Extract the (X, Y) coordinate from the center of the cell holding the provided text.  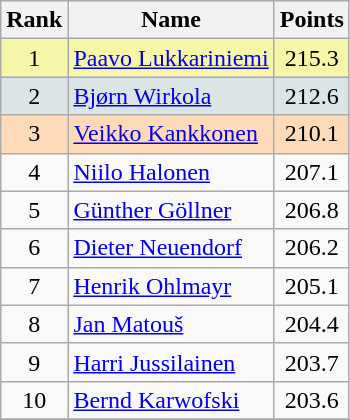
Bjørn Wirkola (171, 96)
Name (171, 20)
207.1 (312, 172)
7 (34, 286)
Bernd Karwofski (171, 400)
6 (34, 248)
204.4 (312, 324)
Dieter Neuendorf (171, 248)
203.6 (312, 400)
Jan Matouš (171, 324)
210.1 (312, 134)
Harri Jussilainen (171, 362)
215.3 (312, 58)
10 (34, 400)
2 (34, 96)
Günther Göllner (171, 210)
4 (34, 172)
Points (312, 20)
Niilo Halonen (171, 172)
Veikko Kankkonen (171, 134)
206.2 (312, 248)
205.1 (312, 286)
8 (34, 324)
Paavo Lukkariniemi (171, 58)
5 (34, 210)
3 (34, 134)
212.6 (312, 96)
1 (34, 58)
Henrik Ohlmayr (171, 286)
9 (34, 362)
Rank (34, 20)
206.8 (312, 210)
203.7 (312, 362)
